Determine the (x, y) coordinate at the center of the cell enclosing the given text.  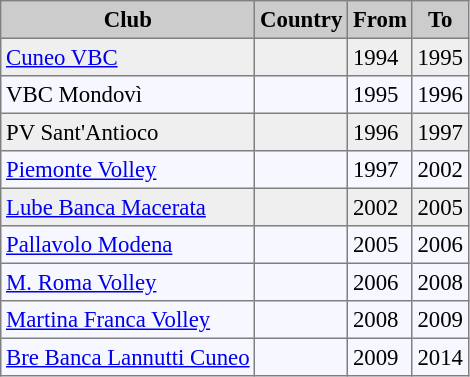
1994 (380, 57)
Piemonte Volley (128, 170)
Country (302, 20)
Pallavolo Modena (128, 245)
M. Roma Volley (128, 282)
From (380, 20)
Lube Banca Macerata (128, 207)
PV Sant'Antioco (128, 132)
Bre Banca Lannutti Cuneo (128, 357)
VBC Mondovì (128, 95)
Martina Franca Volley (128, 320)
To (440, 20)
Club (128, 20)
Cuneo VBC (128, 57)
2014 (440, 357)
